Extract the (X, Y) coordinate from the center of the cell holding the provided text.  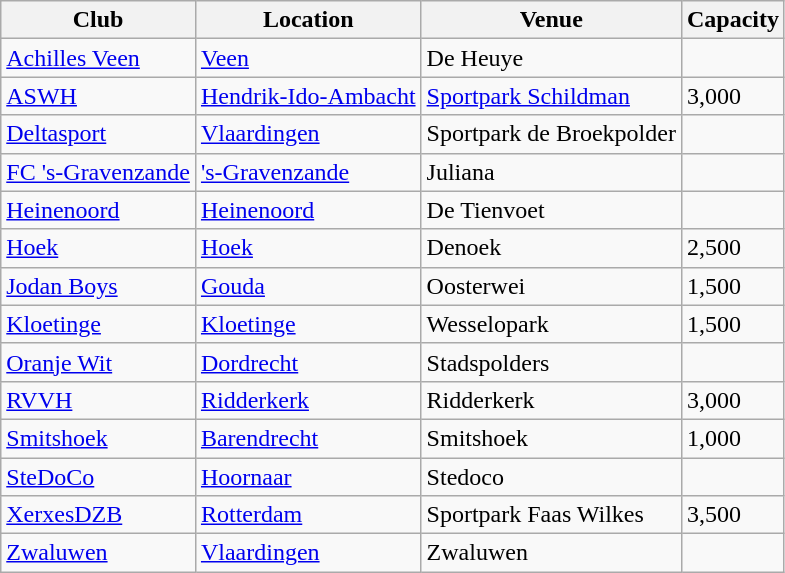
Wesselopark (551, 324)
Veen (308, 58)
Deltasport (98, 134)
Hoornaar (308, 477)
Juliana (551, 172)
3,500 (732, 515)
Barendrecht (308, 438)
Oranje Wit (98, 362)
Oosterwei (551, 286)
De Heuye (551, 58)
Sportpark de Broekpolder (551, 134)
FC 's-Gravenzande (98, 172)
Hendrik-Ido-Ambacht (308, 96)
Dordrecht (308, 362)
Capacity (732, 20)
Club (98, 20)
Venue (551, 20)
RVVH (98, 400)
Jodan Boys (98, 286)
2,500 (732, 248)
Stadspolders (551, 362)
1,000 (732, 438)
's-Gravenzande (308, 172)
Denoek (551, 248)
Sportpark Faas Wilkes (551, 515)
Location (308, 20)
Gouda (308, 286)
Sportpark Schildman (551, 96)
Rotterdam (308, 515)
SteDoCo (98, 477)
ASWH (98, 96)
Achilles Veen (98, 58)
De Tienvoet (551, 210)
XerxesDZB (98, 515)
Stedoco (551, 477)
